Provide the (X, Y) coordinate of the cell's center where the given text is located.  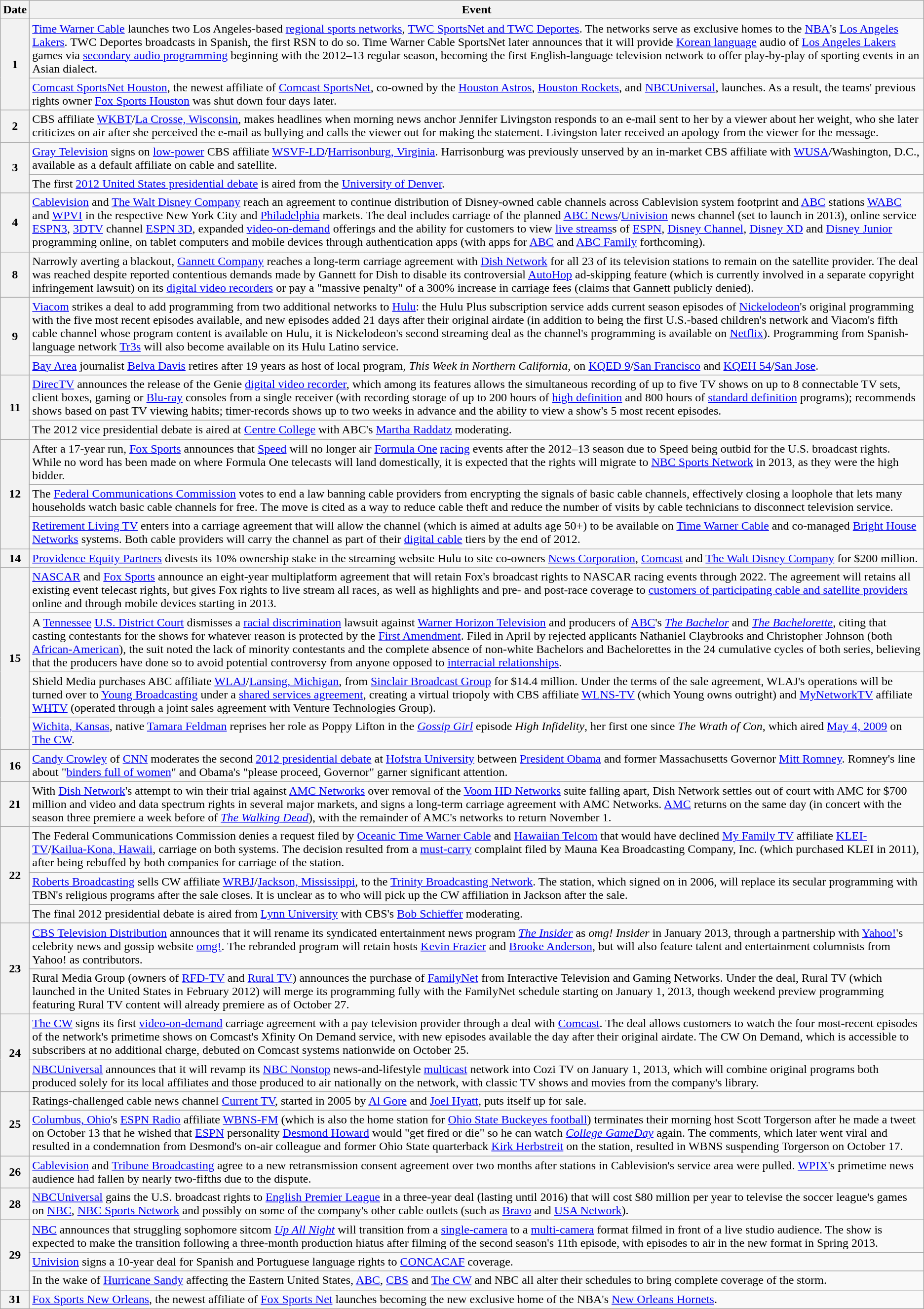
The final 2012 presidential debate is aired from Lynn University with CBS's Bob Schieffer moderating. (477, 914)
16 (15, 765)
15 (15, 658)
12 (15, 494)
9 (15, 336)
Date (15, 10)
28 (15, 1204)
Univision signs a 10-year deal for Spanish and Portuguese language rights to CONCACAF coverage. (477, 1262)
25 (15, 1124)
11 (15, 407)
24 (15, 1052)
2 (15, 126)
29 (15, 1255)
Event (477, 10)
The 2012 vice presidential debate is aired at Centre College with ABC's Martha Raddatz moderating. (477, 429)
1 (15, 65)
3 (15, 168)
22 (15, 875)
21 (15, 804)
8 (15, 274)
Fox Sports New Orleans, the newest affiliate of Fox Sports Net launches becoming the new exclusive home of the NBA's New Orleans Hornets. (477, 1299)
4 (15, 222)
31 (15, 1299)
23 (15, 968)
Ratings-challenged cable news channel Current TV, started in 2005 by Al Gore and Joel Hyatt, puts itself up for sale. (477, 1101)
14 (15, 558)
The first 2012 United States presidential debate is aired from the University of Denver. (477, 184)
26 (15, 1172)
